From the cell containing the given text, extract its center point as [X, Y] coordinate. 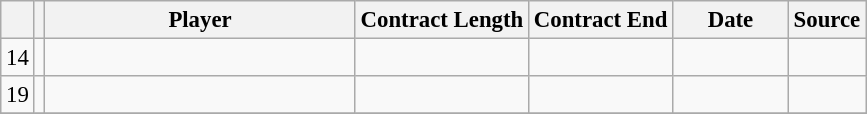
14 [18, 58]
Player [200, 20]
Contract End [601, 20]
Date [731, 20]
19 [18, 95]
Source [826, 20]
Contract Length [442, 20]
